From the cell containing the given text, extract its center point as [x, y] coordinate. 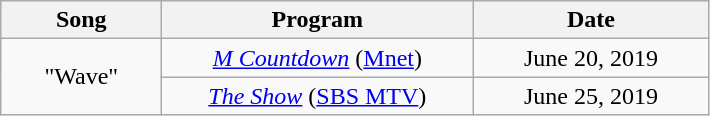
June 25, 2019 [591, 96]
Program [318, 20]
June 20, 2019 [591, 58]
Song [82, 20]
M Countdown (Mnet) [318, 58]
Date [591, 20]
"Wave" [82, 77]
The Show (SBS MTV) [318, 96]
